Pinpoint the cell where the given text exists, returning its [x, y] midpoint coordinate. 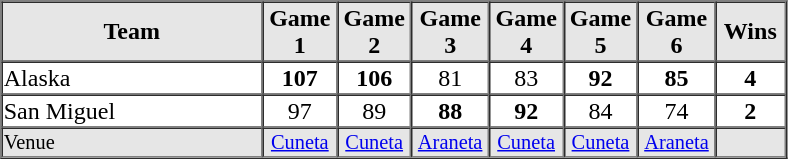
Wins [750, 32]
Game 3 [450, 32]
Game 2 [374, 32]
Game 4 [526, 32]
89 [374, 110]
107 [300, 78]
88 [450, 110]
Game 6 [677, 32]
Venue [132, 143]
84 [600, 110]
Team [132, 32]
2 [750, 110]
85 [677, 78]
Game 1 [300, 32]
106 [374, 78]
Game 5 [600, 32]
Alaska [132, 78]
97 [300, 110]
81 [450, 78]
4 [750, 78]
74 [677, 110]
San Miguel [132, 110]
83 [526, 78]
